Return [x, y] of the center of cell containing provided text 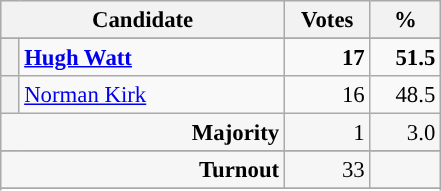
Turnout [143, 170]
Norman Kirk [152, 95]
3.0 [406, 133]
Votes [327, 20]
1 [327, 133]
16 [327, 95]
17 [327, 58]
% [406, 20]
Hugh Watt [152, 58]
48.5 [406, 95]
Majority [143, 133]
51.5 [406, 58]
33 [327, 170]
Candidate [143, 20]
